Provide the [x, y] coordinate of the cell's center where the given text is located.  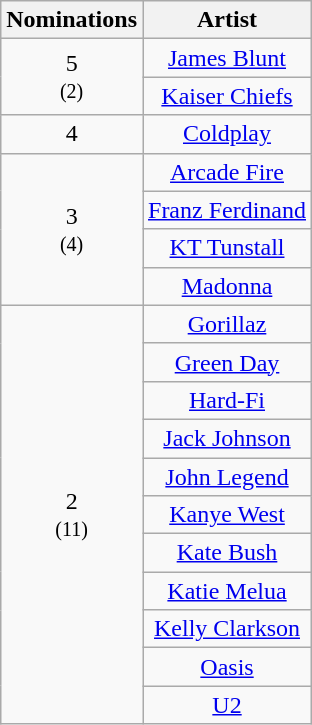
Arcade Fire [226, 172]
2(11) [72, 514]
Kate Bush [226, 553]
Green Day [226, 362]
Coldplay [226, 134]
Kanye West [226, 515]
Gorillaz [226, 324]
3(4) [72, 229]
John Legend [226, 477]
Jack Johnson [226, 438]
Franz Ferdinand [226, 210]
U2 [226, 705]
Nominations [72, 20]
Katie Melua [226, 591]
Madonna [226, 286]
Kelly Clarkson [226, 629]
5(2) [72, 77]
KT Tunstall [226, 248]
4 [72, 134]
Artist [226, 20]
Hard-Fi [226, 400]
Kaiser Chiefs [226, 96]
Oasis [226, 667]
James Blunt [226, 58]
